Output the [X, Y] coordinate of the center of the cell containing the given text.  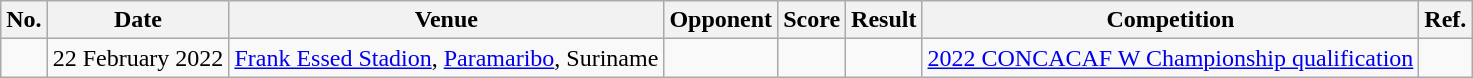
No. [24, 20]
Frank Essed Stadion, Paramaribo, Suriname [446, 58]
Date [138, 20]
Competition [1170, 20]
Result [884, 20]
Ref. [1446, 20]
Venue [446, 20]
2022 CONCACAF W Championship qualification [1170, 58]
Score [812, 20]
22 February 2022 [138, 58]
Opponent [721, 20]
